Find where the given text appears and provide that cell's center as (X, Y) coordinate. 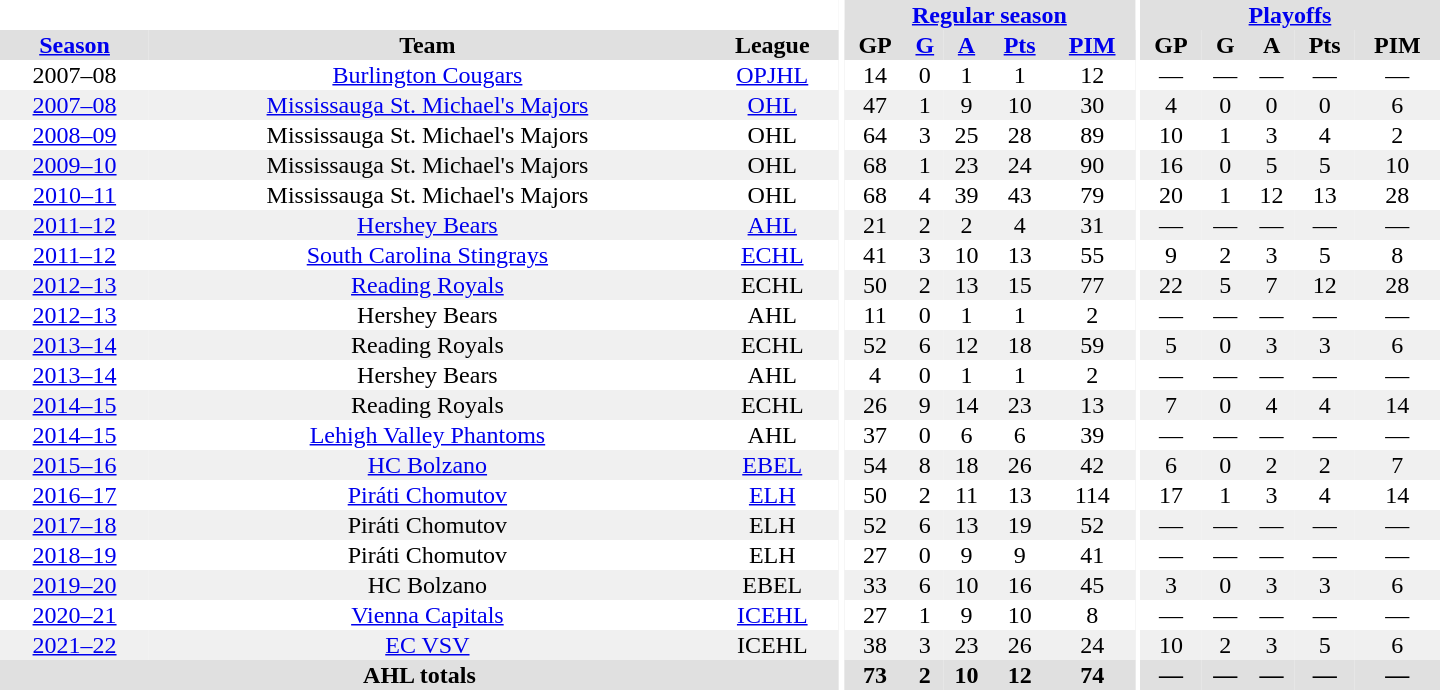
Lehigh Valley Phantoms (428, 435)
114 (1092, 495)
33 (875, 585)
30 (1092, 105)
2015–16 (74, 465)
2020–21 (74, 615)
42 (1092, 465)
Playoffs (1290, 15)
15 (1020, 285)
2017–18 (74, 525)
2019–20 (74, 585)
90 (1092, 165)
43 (1020, 195)
37 (875, 435)
22 (1171, 285)
17 (1171, 495)
2008–09 (74, 135)
20 (1171, 195)
Season (74, 45)
Burlington Cougars (428, 75)
73 (875, 675)
Vienna Capitals (428, 615)
59 (1092, 345)
Regular season (990, 15)
AHL totals (420, 675)
2009–10 (74, 165)
79 (1092, 195)
38 (875, 645)
19 (1020, 525)
League (772, 45)
2016–17 (74, 495)
77 (1092, 285)
21 (875, 225)
74 (1092, 675)
2018–19 (74, 555)
EC VSV (428, 645)
South Carolina Stingrays (428, 255)
89 (1092, 135)
31 (1092, 225)
2010–11 (74, 195)
54 (875, 465)
47 (875, 105)
55 (1092, 255)
2021–22 (74, 645)
64 (875, 135)
45 (1092, 585)
25 (966, 135)
Team (428, 45)
OPJHL (772, 75)
